For the text-containing cell, return its midpoint in [x, y] coordinate format. 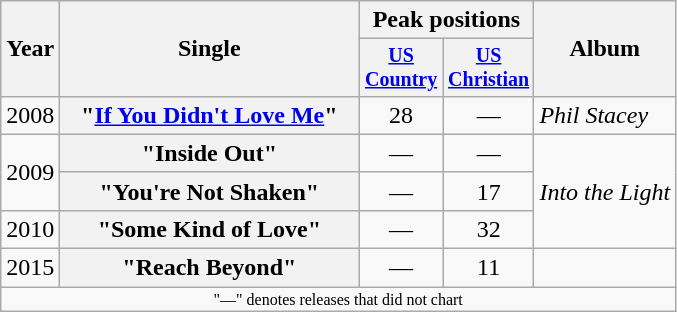
11 [488, 268]
Peak positions [446, 20]
17 [488, 191]
"—" denotes releases that did not chart [338, 299]
Year [30, 49]
2008 [30, 115]
US Christian [488, 68]
US Country [401, 68]
"If You Didn't Love Me" [210, 115]
"Reach Beyond" [210, 268]
28 [401, 115]
Single [210, 49]
Phil Stacey [605, 115]
"Some Kind of Love" [210, 229]
"You're Not Shaken" [210, 191]
32 [488, 229]
"Inside Out" [210, 153]
2009 [30, 172]
2010 [30, 229]
Into the Light [605, 191]
2015 [30, 268]
Album [605, 49]
